Extract the (x, y) coordinate from the center of the cell holding the provided text.  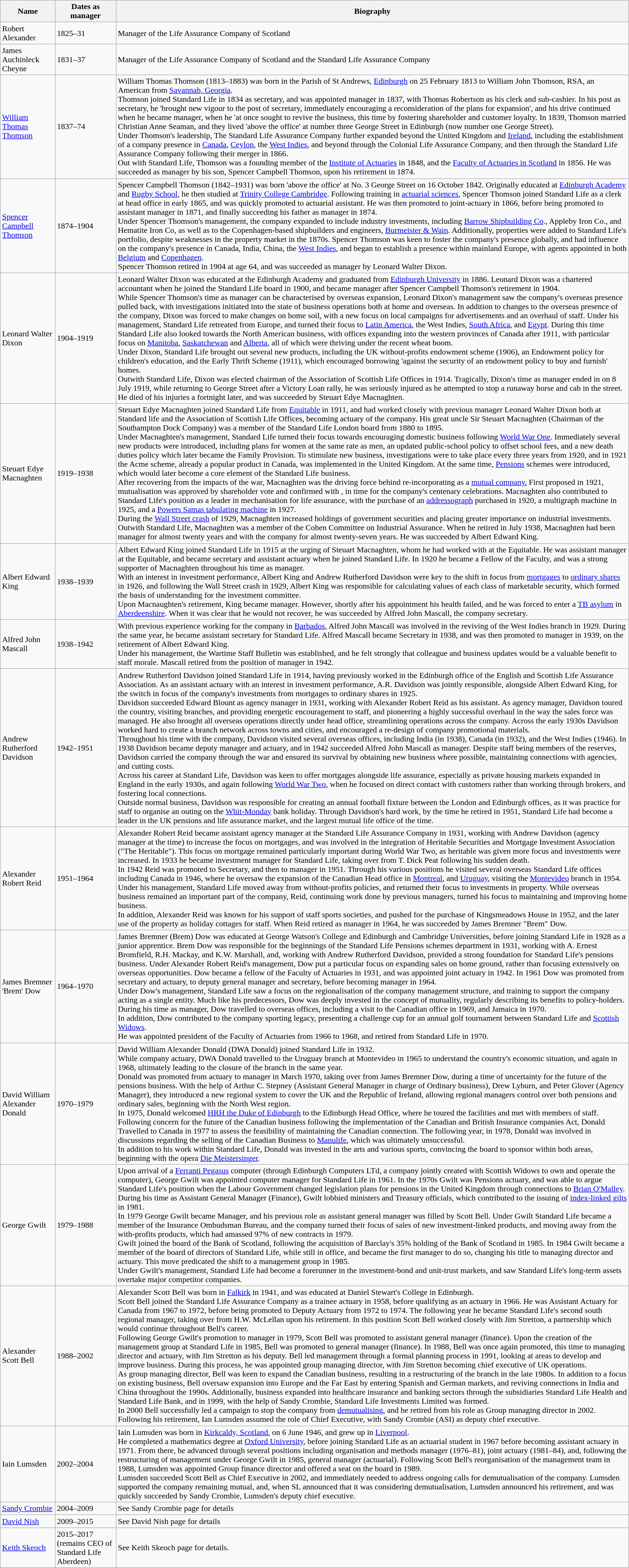
Dates as manager (85, 11)
Sandy Crombie (28, 1509)
William Thomas Thomson (28, 127)
2015–2017 (remains CEO of Standard Life Aberdeen) (85, 1548)
1831–37 (85, 59)
Alexander Robert Reid (28, 878)
1942–1951 (85, 748)
1874–1904 (85, 226)
Keith Skeoch (28, 1548)
1970–1979 (85, 1104)
1964–1970 (85, 986)
Albert Edward King (28, 581)
1904–1919 (85, 338)
James Bremner 'Brem' Dow (28, 986)
Spencer Campbell Thomson (28, 226)
George Gwilt (28, 1225)
1988–2002 (85, 1356)
2002–2004 (85, 1464)
Alexander Scott Bell (28, 1356)
2009–2015 (85, 1521)
1951–1964 (85, 878)
See Keith Skeoch page for details. (372, 1548)
David Nish (28, 1521)
1979–1988 (85, 1225)
1919–1938 (85, 473)
1938–1942 (85, 644)
Steuart Edye Macnaghten (28, 473)
Alfred John Mascall (28, 644)
See David Nish page for details (372, 1521)
2004–2009 (85, 1509)
Leonard Walter Dixon (28, 338)
Andrew Rutherford Davidson (28, 748)
1837–74 (85, 127)
Manager of the Life Assurance Company of Scotland (372, 33)
1825–31 (85, 33)
Iain Lumsden (28, 1464)
See Sandy Crombie page for details (372, 1509)
James Auchinleck Cheyne (28, 59)
Biography (372, 11)
David William Alexander Donald (28, 1104)
Robert Alexander (28, 33)
1938–1939 (85, 581)
Name (28, 11)
Manager of the Life Assurance Company of Scotland and the Standard Life Assurance Company (372, 59)
